Find where the given text appears and provide that cell's center as [X, Y] coordinate. 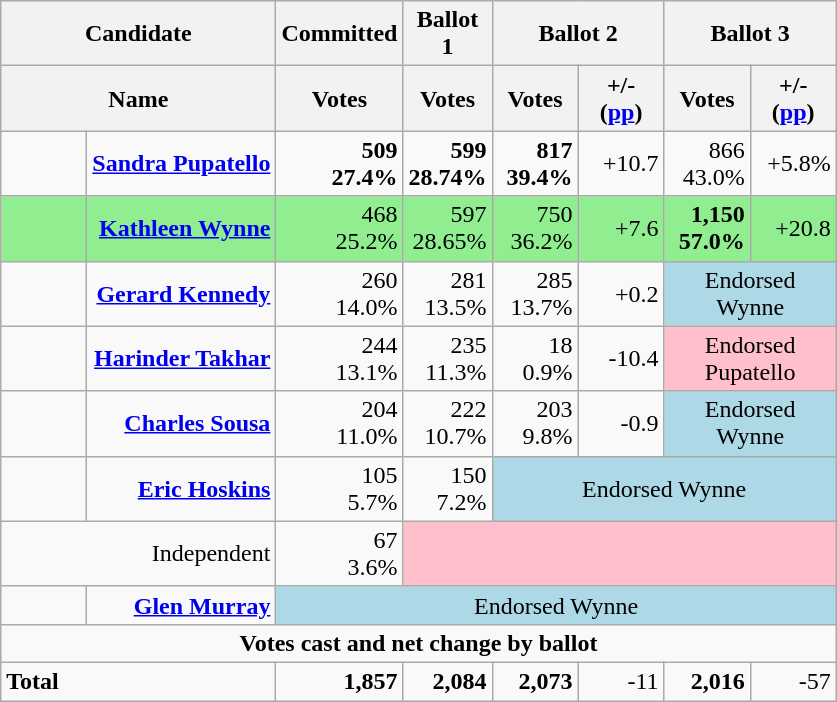
Sandra Pupatello [182, 164]
-57 [793, 681]
1055.7% [340, 488]
Total [138, 681]
+5.8% [793, 164]
+0.2 [621, 294]
-0.9 [621, 424]
Independent [138, 554]
+7.6 [621, 228]
24413.1% [340, 358]
28513.7% [535, 294]
Ballot 2 [578, 34]
866 43.0% [707, 164]
Name [138, 98]
26014.0% [340, 294]
673.6% [340, 554]
1507.2% [448, 488]
Kathleen Wynne [182, 228]
Eric Hoskins [182, 488]
2,073 [535, 681]
50927.4% [340, 164]
2,016 [707, 681]
59928.74% [448, 164]
Candidate [138, 34]
+20.8 [793, 228]
2,084 [448, 681]
22210.7% [448, 424]
81739.4% [535, 164]
-11 [621, 681]
Charles Sousa [182, 424]
23511.3% [448, 358]
-10.4 [621, 358]
Ballot 3 [750, 34]
46825.2% [340, 228]
Votes cast and net change by ballot [419, 643]
75036.2% [535, 228]
59728.65% [448, 228]
Glen Murray [182, 605]
2039.8% [535, 424]
Ballot 1 [448, 34]
Harinder Takhar [182, 358]
180.9% [535, 358]
1,15057.0% [707, 228]
Gerard Kennedy [182, 294]
Committed [340, 34]
1,857 [340, 681]
+10.7 [621, 164]
28113.5% [448, 294]
Endorsed Pupatello [750, 358]
20411.0% [340, 424]
